For the text-containing cell, return its midpoint in [X, Y] coordinate format. 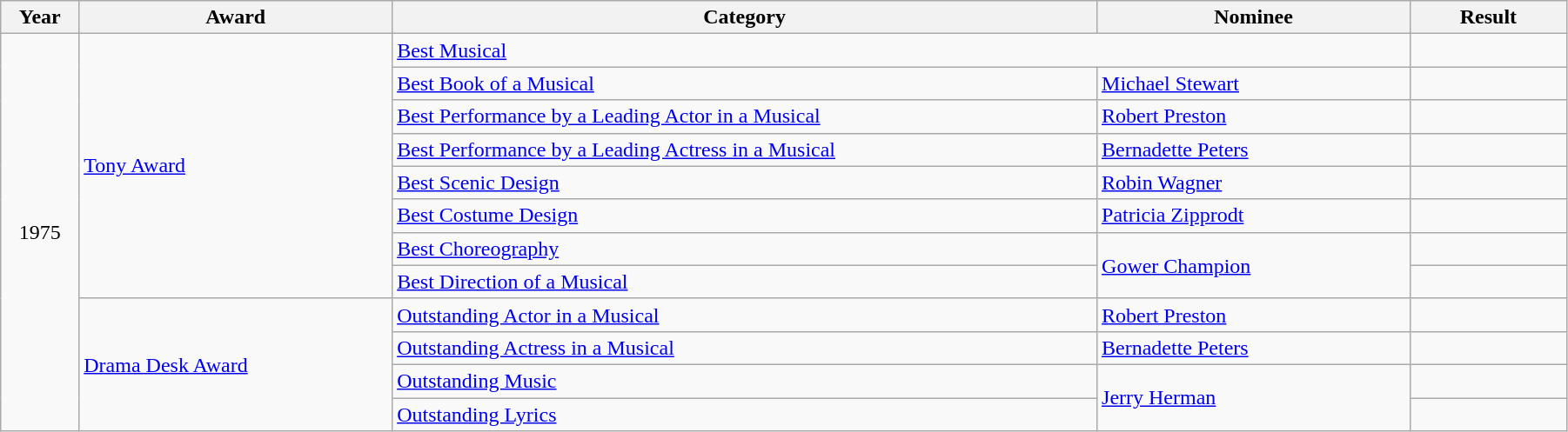
Award [236, 17]
Best Musical [901, 50]
Gower Champion [1254, 265]
Best Performance by a Leading Actor in a Musical [745, 116]
Nominee [1254, 17]
Best Direction of a Musical [745, 282]
Patricia Zipprodt [1254, 216]
Outstanding Actor in a Musical [745, 315]
Best Book of a Musical [745, 83]
Outstanding Lyrics [745, 415]
Best Performance by a Leading Actress in a Musical [745, 150]
Best Costume Design [745, 216]
Best Choreography [745, 249]
Drama Desk Award [236, 364]
1975 [40, 233]
Category [745, 17]
Outstanding Actress in a Musical [745, 348]
Tony Award [236, 166]
Robin Wagner [1254, 183]
Year [40, 17]
Best Scenic Design [745, 183]
Result [1488, 17]
Michael Stewart [1254, 83]
Outstanding Music [745, 381]
Jerry Herman [1254, 397]
